Pinpoint the cell where the given text exists, returning its [x, y] midpoint coordinate. 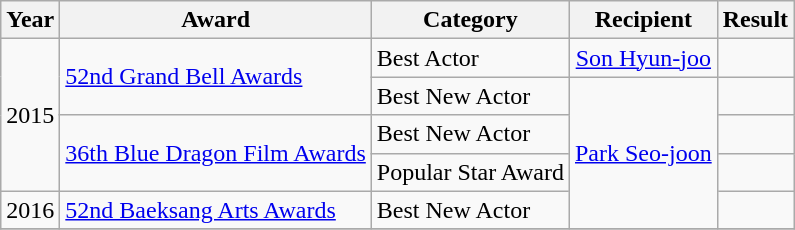
Year [30, 20]
Result [755, 20]
Park Seo-joon [643, 153]
2016 [30, 210]
Category [470, 20]
52nd Baeksang Arts Awards [216, 210]
Best Actor [470, 58]
36th Blue Dragon Film Awards [216, 153]
Recipient [643, 20]
Son Hyun-joo [643, 58]
52nd Grand Bell Awards [216, 77]
Award [216, 20]
2015 [30, 115]
Popular Star Award [470, 172]
